Determine the (x, y) coordinate at the center of the cell enclosing the given text.  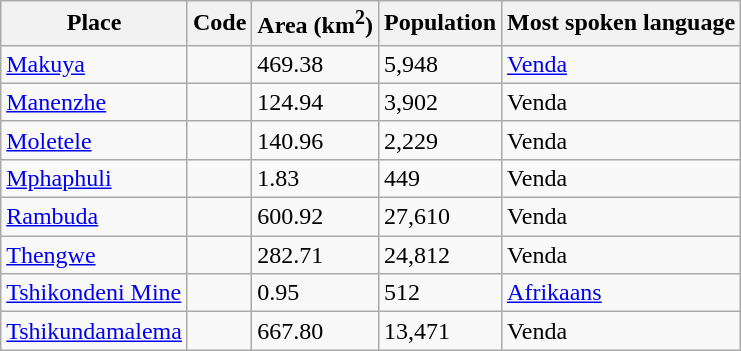
13,471 (440, 331)
469.38 (316, 64)
5,948 (440, 64)
Tshikundamalema (94, 331)
Rambuda (94, 217)
Most spoken language (622, 24)
3,902 (440, 102)
Moletele (94, 140)
600.92 (316, 217)
Place (94, 24)
1.83 (316, 178)
140.96 (316, 140)
667.80 (316, 331)
Makuya (94, 64)
Mphaphuli (94, 178)
Area (km2) (316, 24)
282.71 (316, 255)
2,229 (440, 140)
124.94 (316, 102)
Code (219, 24)
Afrikaans (622, 293)
27,610 (440, 217)
0.95 (316, 293)
Thengwe (94, 255)
Tshikondeni Mine (94, 293)
512 (440, 293)
449 (440, 178)
Population (440, 24)
24,812 (440, 255)
Manenzhe (94, 102)
